Return the (x, y) coordinate for the center point of the cell that contains the specified text.  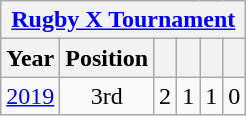
Year (30, 58)
Rugby X Tournament (124, 20)
2 (166, 96)
2019 (30, 96)
3rd (107, 96)
Position (107, 58)
0 (234, 96)
